Extract the [x, y] coordinate from the center of the cell holding the provided text.  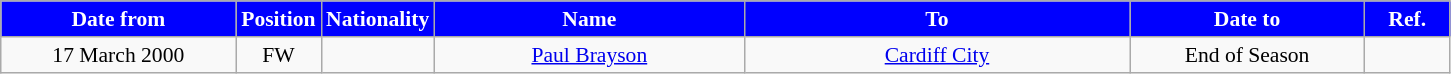
Nationality [378, 19]
End of Season [1248, 55]
Ref. [1408, 19]
Date from [118, 19]
17 March 2000 [118, 55]
Position [278, 19]
Date to [1248, 19]
Paul Brayson [589, 55]
Cardiff City [936, 55]
To [936, 19]
FW [278, 55]
Name [589, 19]
